Provide the (X, Y) coordinate of the cell's center where the given text is located.  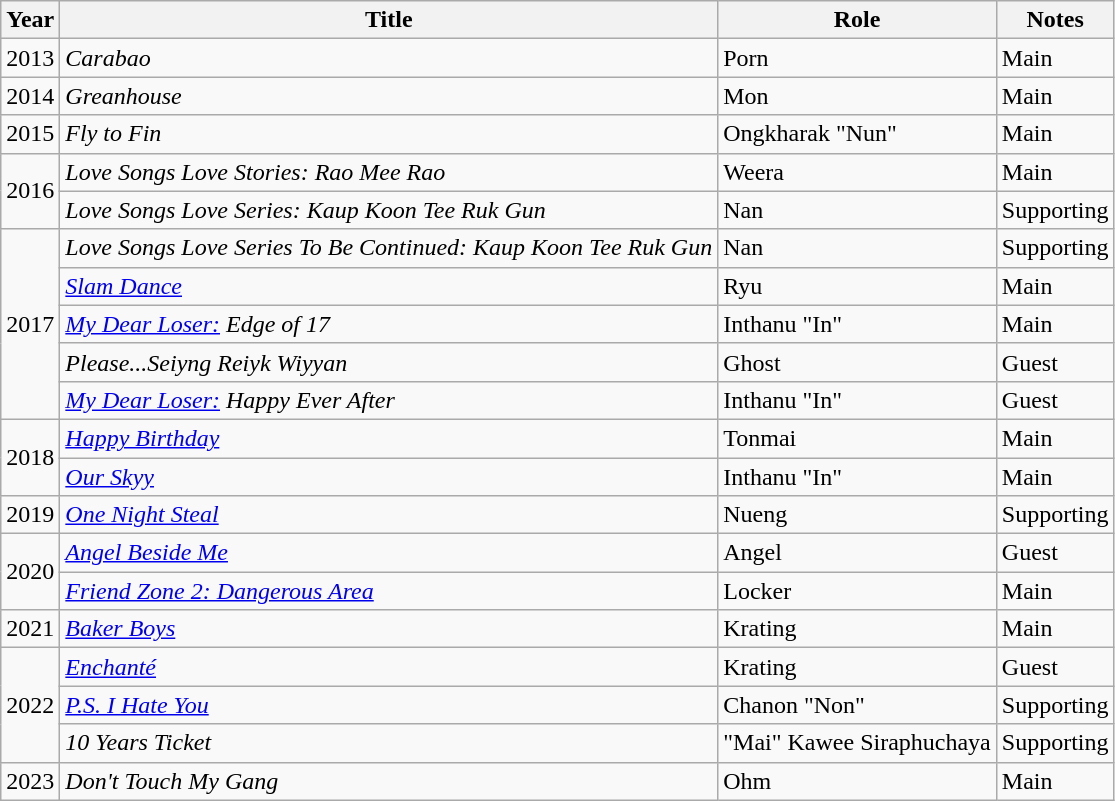
2018 (30, 457)
Slam Dance (389, 286)
2017 (30, 324)
2021 (30, 629)
Our Skyy (389, 477)
Please...Seiyng Reiyk Wiyyan (389, 362)
Porn (858, 58)
Tonmai (858, 438)
Ghost (858, 362)
Love Songs Love Series To Be Continued: Kaup Koon Tee Ruk Gun (389, 248)
Friend Zone 2: Dangerous Area (389, 591)
Title (389, 20)
Ryu (858, 286)
2019 (30, 515)
Role (858, 20)
Happy Birthday (389, 438)
Fly to Fin (389, 134)
2016 (30, 191)
Don't Touch My Gang (389, 781)
My Dear Loser: Happy Ever After (389, 400)
Ongkharak "Nun" (858, 134)
2020 (30, 572)
10 Years Ticket (389, 743)
Locker (858, 591)
Notes (1055, 20)
Baker Boys (389, 629)
Mon (858, 96)
My Dear Loser: Edge of 17 (389, 324)
Weera (858, 172)
2014 (30, 96)
P.S. I Hate You (389, 705)
Angel Beside Me (389, 553)
Love Songs Love Series: Kaup Koon Tee Ruk Gun (389, 210)
Nueng (858, 515)
2023 (30, 781)
Angel (858, 553)
Ohm (858, 781)
Enchanté (389, 667)
"Mai" Kawee Siraphuchaya (858, 743)
Chanon "Non" (858, 705)
Carabao (389, 58)
One Night Steal (389, 515)
2022 (30, 705)
2015 (30, 134)
Greanhouse (389, 96)
Love Songs Love Stories: Rao Mee Rao (389, 172)
2013 (30, 58)
Year (30, 20)
